Output the (x, y) coordinate of the center of the cell containing the given text.  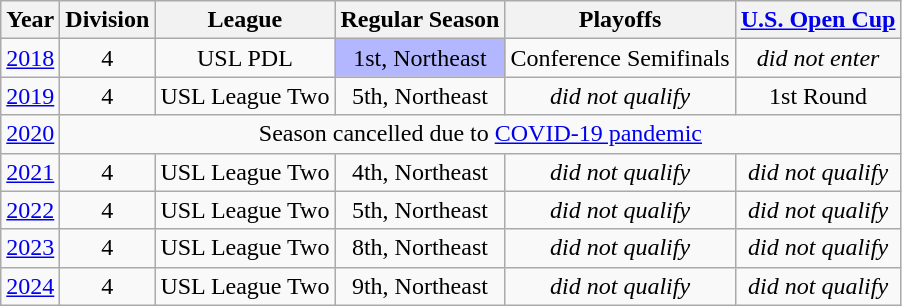
League (245, 20)
Division (108, 20)
USL PDL (245, 58)
did not enter (818, 58)
4th, Northeast (420, 172)
2024 (30, 286)
1st Round (818, 96)
Regular Season (420, 20)
Conference Semifinals (620, 58)
Year (30, 20)
8th, Northeast (420, 248)
2022 (30, 210)
U.S. Open Cup (818, 20)
2020 (30, 134)
Playoffs (620, 20)
Season cancelled due to COVID-19 pandemic (480, 134)
2023 (30, 248)
2018 (30, 58)
9th, Northeast (420, 286)
2019 (30, 96)
1st, Northeast (420, 58)
2021 (30, 172)
